Find where the given text appears and provide that cell's center as [X, Y] coordinate. 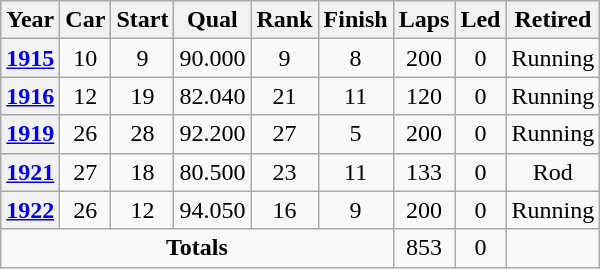
90.000 [212, 58]
5 [356, 134]
1919 [30, 134]
Rod [553, 172]
133 [424, 172]
Retired [553, 20]
1922 [30, 210]
1916 [30, 96]
8 [356, 58]
80.500 [212, 172]
Led [480, 20]
Year [30, 20]
82.040 [212, 96]
1915 [30, 58]
Finish [356, 20]
1921 [30, 172]
18 [142, 172]
Laps [424, 20]
28 [142, 134]
Totals [197, 248]
120 [424, 96]
Car [86, 20]
Rank [284, 20]
21 [284, 96]
10 [86, 58]
853 [424, 248]
92.200 [212, 134]
16 [284, 210]
Qual [212, 20]
Start [142, 20]
94.050 [212, 210]
19 [142, 96]
23 [284, 172]
